Pinpoint the cell where the given text exists, returning its [x, y] midpoint coordinate. 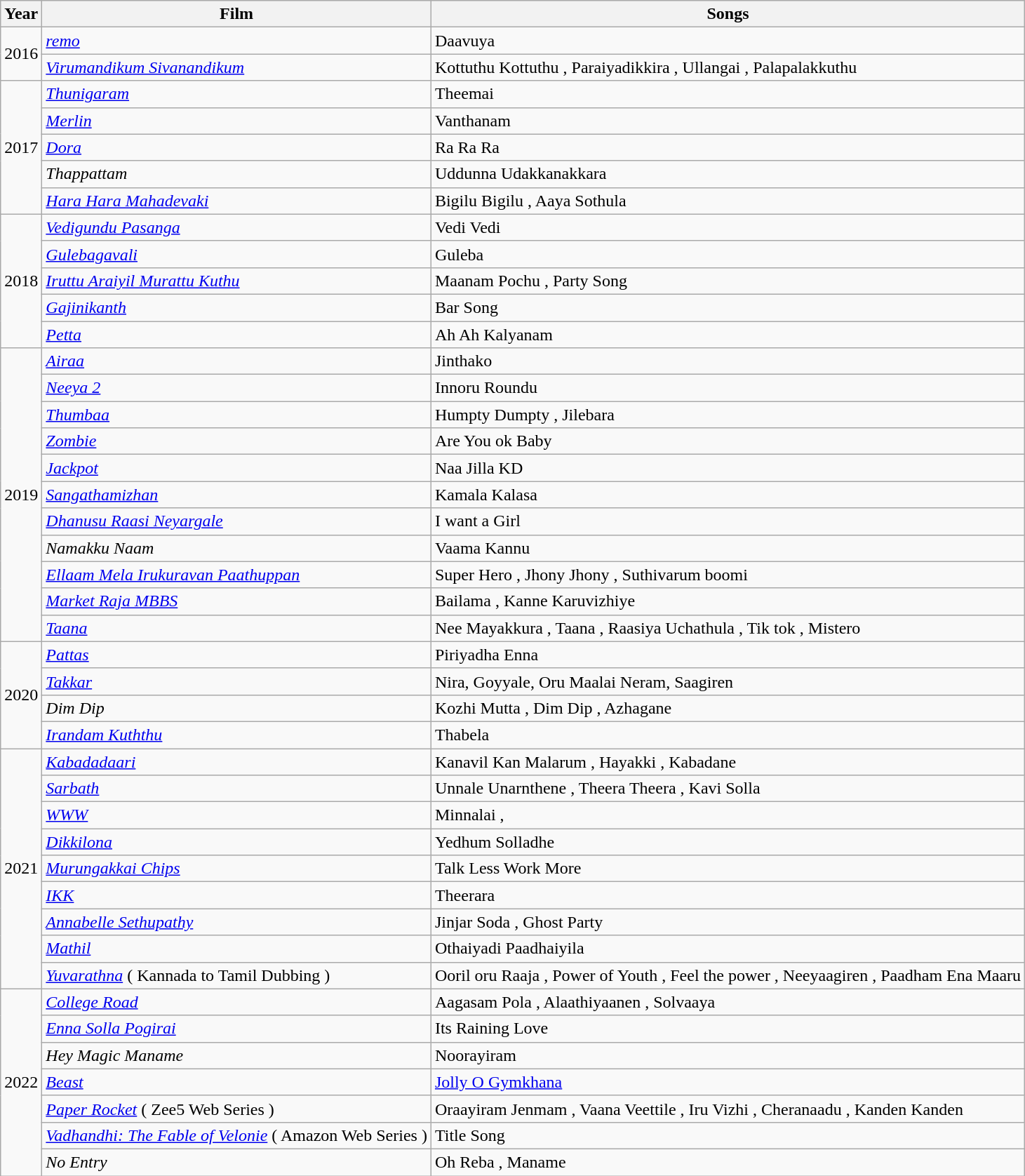
Minnalai , [728, 815]
Noorayiram [728, 1055]
Vanthanam [728, 121]
Ra Ra Ra [728, 147]
Sarbath [237, 789]
Nee Mayakkura , Taana , Raasiya Uchathula , Tik tok , Mistero [728, 628]
Vedi Vedi [728, 227]
Pattas [237, 655]
Uddunna Udakkanakkara [728, 174]
Super Hero , Jhony Jhony , Suthivarum boomi [728, 575]
Merlin [237, 121]
Vaama Kannu [728, 548]
Yedhum Solladhe [728, 842]
Iruttu Araiyil Murattu Kuthu [237, 281]
Oraayiram Jenmam , Vaana Veettile , Iru Vizhi , Cheranaadu , Kanden Kanden [728, 1109]
Talk Less Work More [728, 869]
Gulebagavali [237, 254]
2016 [21, 54]
Naa Jilla KD [728, 468]
Mathil [237, 949]
Virumandikum Sivanandikum [237, 67]
Thabela [728, 735]
Ooril oru Raaja , Power of Youth , Feel the power , Neeyaagiren , Paadham Ena Maaru [728, 975]
Year [21, 14]
2022 [21, 1082]
Dim Dip [237, 708]
Hey Magic Maname [237, 1055]
Theemai [728, 94]
Annabelle Sethupathy [237, 922]
Guleba [728, 254]
Nira, Goyyale, Oru Maalai Neram, Saagiren [728, 681]
Kozhi Mutta , Dim Dip , Azhagane [728, 708]
Maanam Pochu , Party Song [728, 281]
Taana [237, 628]
Dikkilona [237, 842]
Songs [728, 14]
Kamala Kalasa [728, 495]
Bailama , Kanne Karuvizhiye [728, 601]
Title Song [728, 1135]
Beast [237, 1082]
Zombie [237, 441]
Murungakkai Chips [237, 869]
2021 [21, 869]
Namakku Naam [237, 548]
WWW [237, 815]
Piriyadha Enna [728, 655]
Kottuthu Kottuthu , Paraiyadikkira , Ullangai , Palapalakkuthu [728, 67]
Enna Solla Pogirai [237, 1029]
Jolly O Gymkhana [728, 1082]
Gajinikanth [237, 307]
2018 [21, 281]
Thumbaa [237, 415]
Aagasam Pola , Alaathiyaanen , Solvaaya [728, 1002]
Oh Reba , Maname [728, 1162]
Yuvarathna ( Kannada to Tamil Dubbing ) [237, 975]
Jinthako [728, 361]
remo [237, 41]
Bar Song [728, 307]
Daavuya [728, 41]
2019 [21, 495]
College Road [237, 1002]
Humpty Dumpty , Jilebara [728, 415]
Jackpot [237, 468]
2020 [21, 695]
2017 [21, 147]
Market Raja MBBS [237, 601]
Hara Hara Mahadevaki [237, 201]
Innoru Roundu [728, 388]
Ellaam Mela Irukuravan Paathuppan [237, 575]
Othaiyadi Paadhaiyila [728, 949]
Jinjar Soda , Ghost Party [728, 922]
Sangathamizhan [237, 495]
Its Raining Love [728, 1029]
Neeya 2 [237, 388]
Airaa [237, 361]
Film [237, 14]
Thappattam [237, 174]
Bigilu Bigilu , Aaya Sothula [728, 201]
Unnale Unarnthene , Theera Theera , Kavi Solla [728, 789]
Kabadadaari [237, 761]
Dhanusu Raasi Neyargale [237, 521]
Are You ok Baby [728, 441]
Kanavil Kan Malarum , Hayakki , Kabadane [728, 761]
Vedigundu Pasanga [237, 227]
Theerara [728, 895]
I want a Girl [728, 521]
Vadhandhi: The Fable of Velonie ( Amazon Web Series ) [237, 1135]
Petta [237, 335]
No Entry [237, 1162]
Takkar [237, 681]
Ah Ah Kalyanam [728, 335]
IKK [237, 895]
Irandam Kuththu [237, 735]
Thunigaram [237, 94]
Dora [237, 147]
Paper Rocket ( Zee5 Web Series ) [237, 1109]
